Determine the [X, Y] coordinate at the center of the cell enclosing the given text.  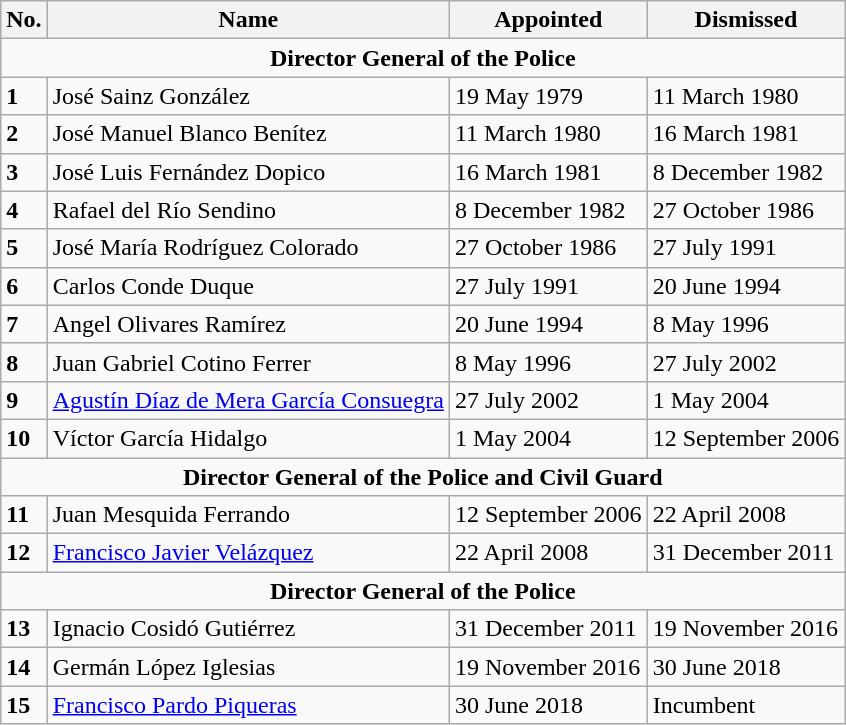
Dismissed [746, 20]
11 [24, 515]
8 [24, 362]
3 [24, 172]
12 [24, 553]
9 [24, 400]
Appointed [548, 20]
19 May 1979 [548, 96]
Rafael del Río Sendino [248, 210]
2 [24, 134]
Carlos Conde Duque [248, 286]
15 [24, 705]
Name [248, 20]
6 [24, 286]
No. [24, 20]
Angel Olivares Ramírez [248, 324]
José Manuel Blanco Benítez [248, 134]
Juan Mesquida Ferrando [248, 515]
5 [24, 248]
14 [24, 667]
1 [24, 96]
Agustín Díaz de Mera García Consuegra [248, 400]
José María Rodríguez Colorado [248, 248]
4 [24, 210]
13 [24, 629]
Ignacio Cosidó Gutiérrez [248, 629]
Francisco Javier Velázquez [248, 553]
Juan Gabriel Cotino Ferrer [248, 362]
Incumbent [746, 705]
10 [24, 438]
José Luis Fernández Dopico [248, 172]
7 [24, 324]
Director General of the Police and Civil Guard [423, 477]
Germán López Iglesias [248, 667]
Víctor García Hidalgo [248, 438]
Francisco Pardo Piqueras [248, 705]
José Sainz González [248, 96]
